Capture the cell that displays the provided text and extract its (X, Y) central coordinate. 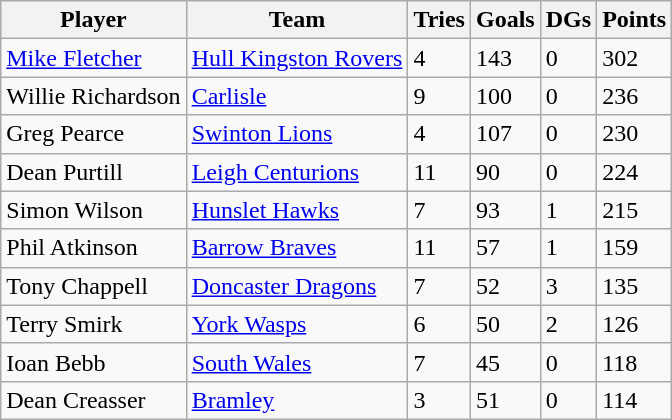
Simon Wilson (94, 210)
Carlisle (297, 96)
2 (568, 324)
Greg Pearce (94, 134)
Hunslet Hawks (297, 210)
224 (634, 172)
50 (505, 324)
230 (634, 134)
Leigh Centurions (297, 172)
118 (634, 362)
Dean Creasser (94, 400)
51 (505, 400)
Goals (505, 20)
143 (505, 58)
57 (505, 248)
Tries (440, 20)
Dean Purtill (94, 172)
302 (634, 58)
107 (505, 134)
Terry Smirk (94, 324)
Bramley (297, 400)
52 (505, 286)
114 (634, 400)
Player (94, 20)
9 (440, 96)
Team (297, 20)
Hull Kingston Rovers (297, 58)
South Wales (297, 362)
York Wasps (297, 324)
DGs (568, 20)
126 (634, 324)
Points (634, 20)
Ioan Bebb (94, 362)
100 (505, 96)
135 (634, 286)
93 (505, 210)
6 (440, 324)
Swinton Lions (297, 134)
Willie Richardson (94, 96)
Phil Atkinson (94, 248)
Tony Chappell (94, 286)
Doncaster Dragons (297, 286)
90 (505, 172)
Mike Fletcher (94, 58)
Barrow Braves (297, 248)
159 (634, 248)
236 (634, 96)
45 (505, 362)
215 (634, 210)
